Identify which cell holds the provided text, then report its [x, y] central coordinate. 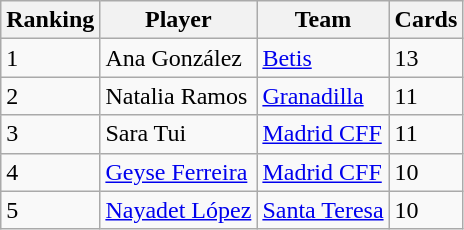
Ana González [178, 58]
1 [50, 58]
2 [50, 96]
5 [50, 210]
Cards [426, 20]
4 [50, 172]
Granadilla [323, 96]
Player [178, 20]
Santa Teresa [323, 210]
Ranking [50, 20]
13 [426, 58]
Sara Tui [178, 134]
Nayadet López [178, 210]
3 [50, 134]
Natalia Ramos [178, 96]
Betis [323, 58]
Team [323, 20]
Geyse Ferreira [178, 172]
